Capture the cell that displays the provided text and extract its (x, y) central coordinate. 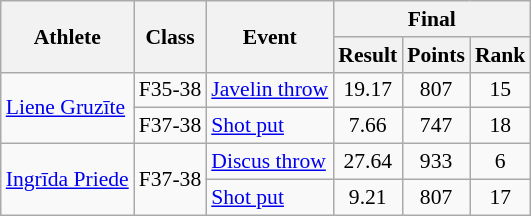
Javelin throw (270, 90)
Class (170, 36)
15 (500, 90)
6 (500, 162)
Liene Gruzīte (68, 108)
7.66 (368, 126)
F35-38 (170, 90)
17 (500, 197)
Event (270, 36)
933 (436, 162)
Points (436, 55)
27.64 (368, 162)
Rank (500, 55)
Result (368, 55)
Athlete (68, 36)
Ingrīda Priede (68, 180)
747 (436, 126)
9.21 (368, 197)
19.17 (368, 90)
Final (432, 19)
Discus throw (270, 162)
18 (500, 126)
